Output the [X, Y] coordinate of the center of the cell containing the given text.  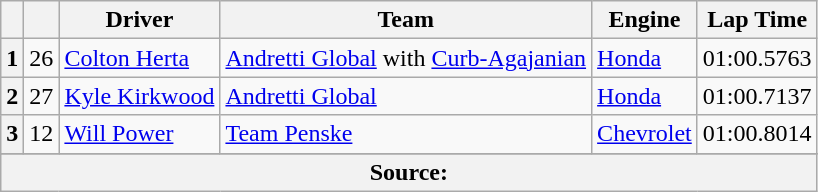
01:00.8014 [757, 134]
Driver [140, 20]
Engine [645, 20]
26 [42, 58]
2 [12, 96]
1 [12, 58]
Kyle Kirkwood [140, 96]
Andretti Global with Curb-Agajanian [406, 58]
Lap Time [757, 20]
Chevrolet [645, 134]
3 [12, 134]
01:00.5763 [757, 58]
Source: [409, 172]
Colton Herta [140, 58]
Team Penske [406, 134]
Team [406, 20]
27 [42, 96]
Andretti Global [406, 96]
01:00.7137 [757, 96]
Will Power [140, 134]
12 [42, 134]
